Return (X, Y) of the center of cell containing provided text 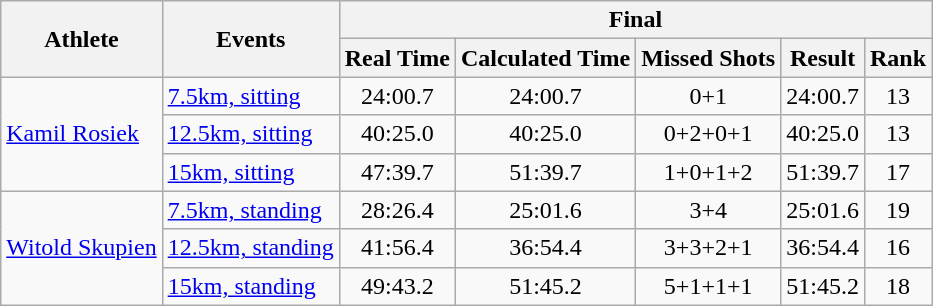
Athlete (82, 39)
Witold Skupien (82, 248)
7.5km, sitting (250, 96)
12.5km, standing (250, 248)
0+1 (708, 96)
18 (898, 286)
0+2+0+1 (708, 134)
1+0+1+2 (708, 172)
Calculated Time (545, 58)
Kamil Rosiek (82, 134)
3+3+2+1 (708, 248)
47:39.7 (397, 172)
Final (635, 20)
28:26.4 (397, 210)
3+4 (708, 210)
49:43.2 (397, 286)
15km, sitting (250, 172)
Result (823, 58)
41:56.4 (397, 248)
16 (898, 248)
Events (250, 39)
Rank (898, 58)
19 (898, 210)
5+1+1+1 (708, 286)
12.5km, sitting (250, 134)
15km, standing (250, 286)
Real Time (397, 58)
17 (898, 172)
7.5km, standing (250, 210)
Missed Shots (708, 58)
